For the text-containing cell, return its midpoint in (x, y) coordinate format. 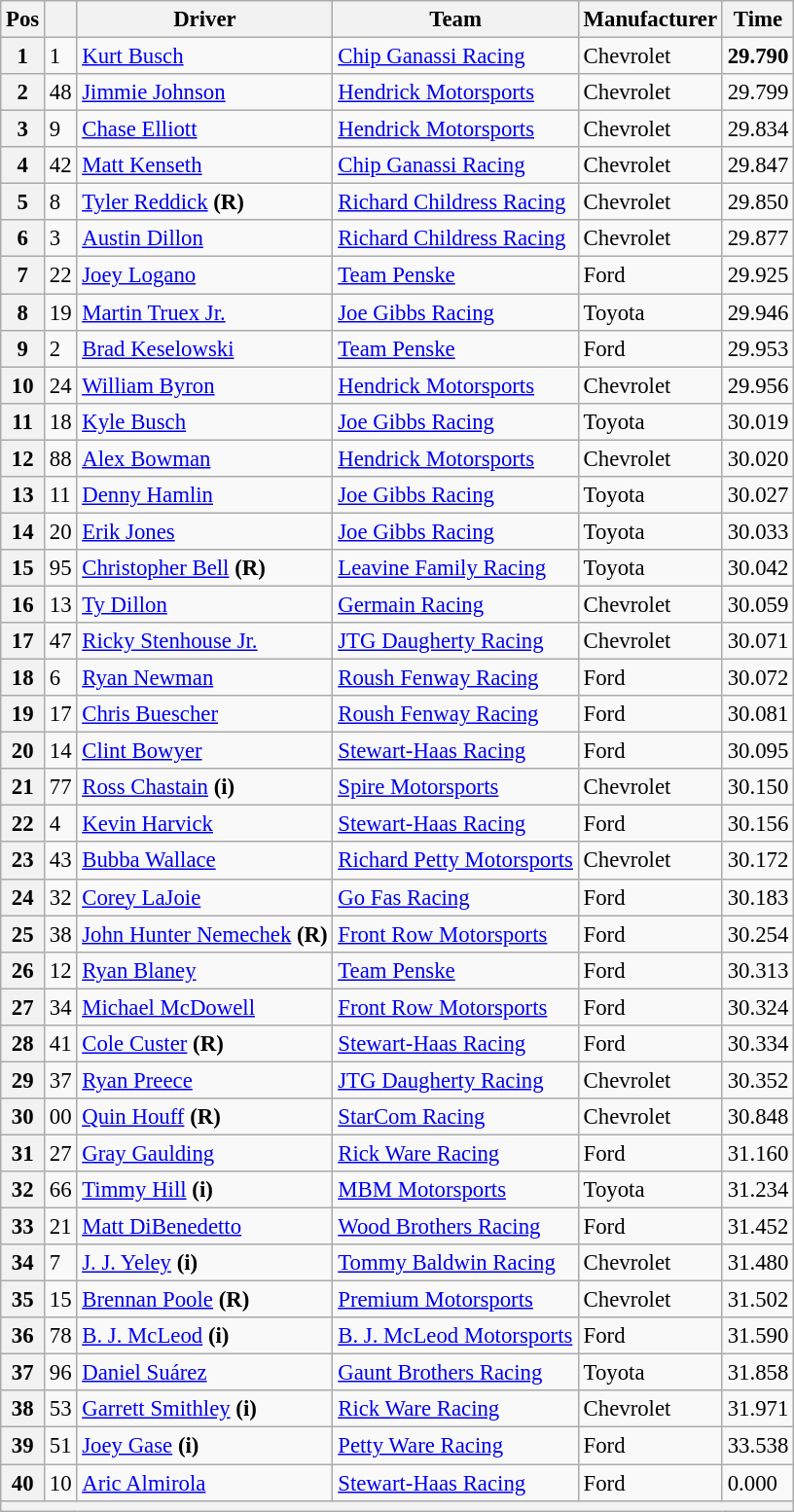
Richard Petty Motorsports (455, 861)
33 (23, 1227)
53 (60, 1410)
Premium Motorsports (455, 1300)
Daniel Suárez (204, 1373)
Bubba Wallace (204, 861)
Ryan Preece (204, 1080)
29.953 (757, 348)
29.956 (757, 385)
Kurt Busch (204, 56)
40 (23, 1483)
Chris Buescher (204, 714)
Kevin Harvick (204, 824)
30.095 (757, 751)
30.027 (757, 495)
Germain Racing (455, 604)
23 (23, 861)
30.254 (757, 934)
Leavine Family Racing (455, 568)
29 (23, 1080)
29.925 (757, 275)
48 (60, 92)
B. J. McLeod (i) (204, 1336)
MBM Motorsports (455, 1190)
Garrett Smithley (i) (204, 1410)
30.334 (757, 1044)
31 (23, 1153)
Petty Ware Racing (455, 1446)
Go Fas Racing (455, 897)
Matt Kenseth (204, 165)
30.033 (757, 531)
31.502 (757, 1300)
Matt DiBenedetto (204, 1227)
39 (23, 1446)
16 (23, 604)
29.790 (757, 56)
30.071 (757, 641)
Cole Custer (R) (204, 1044)
Michael McDowell (204, 1007)
26 (23, 970)
30.072 (757, 678)
Martin Truex Jr. (204, 312)
47 (60, 641)
30.156 (757, 824)
Alex Bowman (204, 458)
41 (60, 1044)
Christopher Bell (R) (204, 568)
Gaunt Brothers Racing (455, 1373)
29.877 (757, 238)
StarCom Racing (455, 1117)
Driver (204, 19)
30.150 (757, 787)
Manufacturer (650, 19)
51 (60, 1446)
42 (60, 165)
Jimmie Johnson (204, 92)
Tommy Baldwin Racing (455, 1263)
Timmy Hill (i) (204, 1190)
31.480 (757, 1263)
Ryan Newman (204, 678)
43 (60, 861)
Joey Gase (i) (204, 1446)
33.538 (757, 1446)
29.850 (757, 202)
30.324 (757, 1007)
Time (757, 19)
5 (23, 202)
25 (23, 934)
30.172 (757, 861)
36 (23, 1336)
Joey Logano (204, 275)
Wood Brothers Racing (455, 1227)
96 (60, 1373)
Quin Houff (R) (204, 1117)
30.313 (757, 970)
Team (455, 19)
29.834 (757, 129)
29.847 (757, 165)
Tyler Reddick (R) (204, 202)
66 (60, 1190)
Kyle Busch (204, 421)
88 (60, 458)
30.042 (757, 568)
Ty Dillon (204, 604)
Brad Keselowski (204, 348)
28 (23, 1044)
30 (23, 1117)
0.000 (757, 1483)
29.946 (757, 312)
95 (60, 568)
Erik Jones (204, 531)
30.020 (757, 458)
77 (60, 787)
John Hunter Nemechek (R) (204, 934)
29.799 (757, 92)
31.452 (757, 1227)
Brennan Poole (R) (204, 1300)
J. J. Yeley (i) (204, 1263)
31.160 (757, 1153)
Ricky Stenhouse Jr. (204, 641)
35 (23, 1300)
Aric Almirola (204, 1483)
Corey LaJoie (204, 897)
31.590 (757, 1336)
Denny Hamlin (204, 495)
31.971 (757, 1410)
30.059 (757, 604)
31.234 (757, 1190)
30.183 (757, 897)
78 (60, 1336)
Ryan Blaney (204, 970)
William Byron (204, 385)
Ross Chastain (i) (204, 787)
Pos (23, 19)
30.352 (757, 1080)
Gray Gaulding (204, 1153)
30.848 (757, 1117)
Spire Motorsports (455, 787)
31.858 (757, 1373)
00 (60, 1117)
30.019 (757, 421)
Austin Dillon (204, 238)
B. J. McLeod Motorsports (455, 1336)
30.081 (757, 714)
Chase Elliott (204, 129)
Clint Bowyer (204, 751)
